Extract the (X, Y) coordinate from the center of the cell holding the provided text.  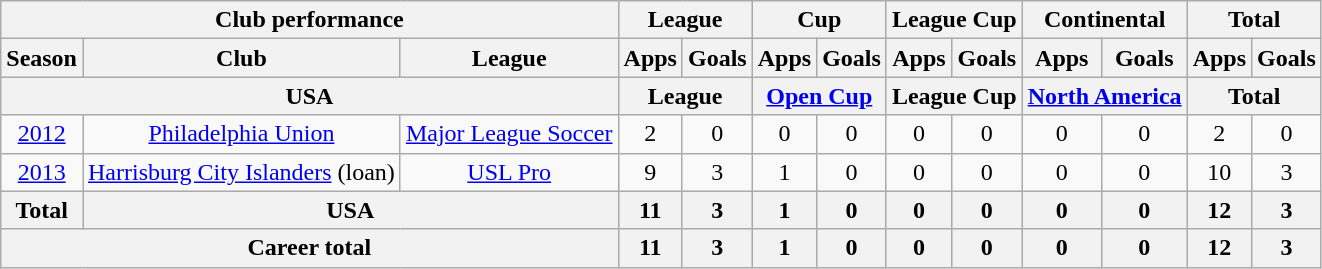
Philadelphia Union (241, 134)
Club performance (310, 20)
Season (42, 58)
Club (241, 58)
9 (650, 172)
Continental (1104, 20)
2012 (42, 134)
Career total (310, 248)
Major League Soccer (509, 134)
North America (1104, 96)
Cup (819, 20)
USL Pro (509, 172)
2013 (42, 172)
10 (1219, 172)
Harrisburg City Islanders (loan) (241, 172)
Open Cup (819, 96)
